Locate the cell with the specified text and output its (X, Y) center coordinate. 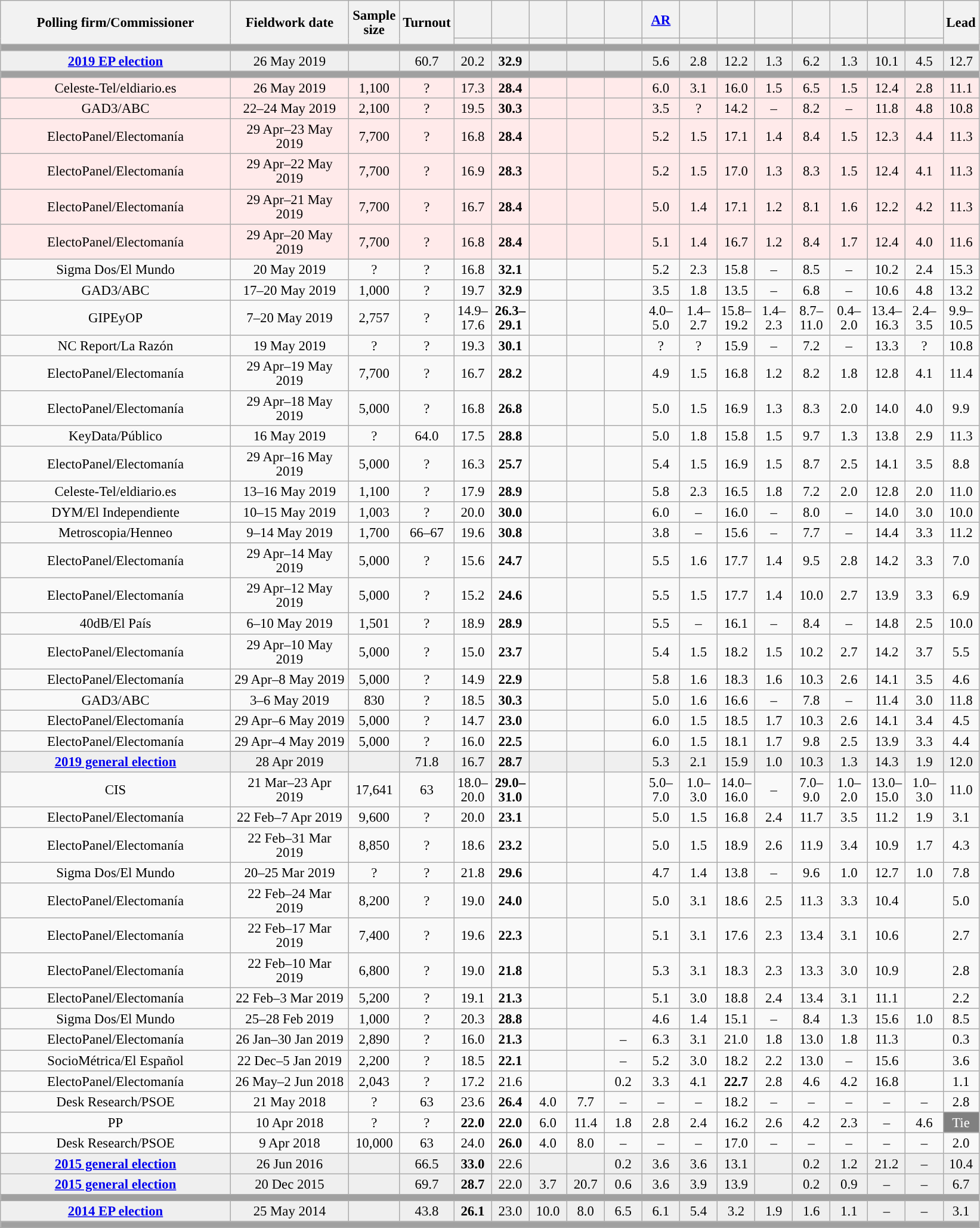
Sample size (374, 23)
11.6 (961, 241)
5.0–7.0 (661, 790)
8.7–11.0 (811, 317)
9.8 (811, 741)
0.4–2.0 (849, 317)
66.5 (427, 1164)
NC Report/La Razón (116, 346)
Turnout (427, 23)
6–10 May 2019 (289, 624)
20.2 (472, 61)
22 Feb–10 Mar 2019 (289, 970)
22.1 (511, 1061)
CIS (116, 790)
30.1 (511, 346)
13.0–15.0 (886, 790)
22 Dec–5 Jan 2019 (289, 1061)
20.3 (472, 1019)
8.1 (811, 206)
9.7 (811, 436)
1,003 (374, 512)
30.8 (511, 533)
40dB/El País (116, 624)
30.0 (511, 512)
13–16 May 2019 (289, 492)
AR (661, 19)
13.5 (736, 290)
23.2 (511, 845)
22 Feb–3 Mar 2019 (289, 999)
20 Dec 2015 (289, 1184)
25.7 (511, 464)
12.0 (961, 761)
17.5 (472, 436)
6.1 (661, 1211)
Polling firm/Commissioner (116, 23)
18.1 (736, 741)
19.5 (472, 109)
8,200 (374, 901)
19.3 (472, 346)
29 Apr–8 May 2019 (289, 679)
19 May 2019 (289, 346)
15.8–19.2 (736, 317)
22.5 (511, 741)
8.8 (961, 464)
14.7 (472, 721)
1,700 (374, 533)
3.8 (661, 533)
5.6 (661, 61)
24.7 (511, 561)
8,850 (374, 845)
21 Mar–23 Apr 2019 (289, 790)
4.3 (961, 845)
10,000 (374, 1143)
22.7 (736, 1081)
9 Apr 2018 (289, 1143)
21.2 (886, 1164)
9.5 (811, 561)
4.9 (661, 374)
16.5 (736, 492)
18.8 (736, 999)
11.9 (811, 845)
17.6 (736, 936)
15.0 (472, 652)
7,400 (374, 936)
26.8 (511, 408)
26.1 (472, 1211)
14.9 (472, 679)
6.3 (661, 1039)
22 Feb–31 Mar 2019 (289, 845)
64.0 (427, 436)
29.0–31.0 (511, 790)
3.9 (698, 1184)
4.7 (661, 874)
SocioMétrica/El Español (116, 1061)
2019 general election (116, 761)
6.9 (961, 596)
2019 EP election (116, 61)
1.4–2.3 (774, 317)
23.1 (511, 817)
29 Apr–21 May 2019 (289, 206)
21.0 (736, 1039)
0.9 (849, 1184)
2,043 (374, 1081)
25–28 Feb 2019 (289, 1019)
6,800 (374, 970)
26 Jan–30 Jan 2019 (289, 1039)
29 Apr–20 May 2019 (289, 241)
22 Feb–7 Apr 2019 (289, 817)
DYM/El Independiente (116, 512)
20 May 2019 (289, 270)
19.1 (472, 999)
830 (374, 699)
16.6 (736, 699)
11.7 (811, 817)
8.7 (811, 464)
Metroscopia/Henneo (116, 533)
60.7 (427, 61)
0.6 (623, 1184)
43.8 (427, 1211)
17.9 (472, 492)
PP (116, 1122)
17,641 (374, 790)
5,200 (374, 999)
GIPEyOP (116, 317)
26.4 (511, 1102)
23.6 (472, 1102)
4.0–5.0 (661, 317)
18.0–20.0 (472, 790)
10 Apr 2018 (289, 1122)
9.9–10.5 (961, 317)
33.0 (472, 1164)
2.4–3.5 (925, 317)
15.3 (961, 270)
2014 EP election (116, 1211)
29 Apr–6 May 2019 (289, 721)
22 Feb–24 Mar 2019 (289, 901)
1,501 (374, 624)
20.7 (586, 1184)
13.4–16.3 (886, 317)
7–20 May 2019 (289, 317)
32.1 (511, 270)
29 Apr–19 May 2019 (289, 374)
7.0 (961, 561)
71.8 (427, 761)
17–20 May 2019 (289, 290)
3.2 (736, 1211)
25 May 2014 (289, 1211)
7.0–9.0 (811, 790)
19.7 (472, 290)
3–6 May 2019 (289, 699)
14.8 (886, 624)
17.3 (472, 88)
1.4–2.7 (698, 317)
9.9 (961, 408)
66–67 (427, 533)
22.9 (511, 679)
6.7 (961, 1184)
9,600 (374, 817)
26.3–29.1 (511, 317)
2.1 (698, 761)
15.1 (736, 1019)
Lead (961, 23)
26.0 (511, 1143)
28.2 (511, 374)
29 Apr–16 May 2019 (289, 464)
2,100 (374, 109)
13.1 (736, 1164)
29 Apr–23 May 2019 (289, 137)
2.9 (925, 436)
24.6 (511, 596)
29 Apr–12 May 2019 (289, 596)
16 May 2019 (289, 436)
29.6 (511, 874)
29 Apr–4 May 2019 (289, 741)
12.3 (886, 137)
29 Apr–18 May 2019 (289, 408)
10–15 May 2019 (289, 512)
14.4 (886, 533)
2,200 (374, 1061)
0.3 (961, 1039)
16.3 (472, 464)
13.2 (961, 290)
21 May 2018 (289, 1102)
22.3 (511, 936)
2,757 (374, 317)
29 Apr–10 May 2019 (289, 652)
Fieldwork date (289, 23)
69.7 (427, 1184)
22.6 (511, 1164)
2,890 (374, 1039)
1.0–2.0 (849, 790)
26 Jun 2016 (289, 1164)
15.2 (472, 596)
9–14 May 2019 (289, 533)
KeyData/Público (116, 436)
10.1 (886, 61)
22–24 May 2019 (289, 109)
22 Feb–17 Mar 2019 (289, 936)
26 May–2 Jun 2018 (289, 1081)
17.2 (472, 1081)
14.0–16.0 (736, 790)
9.6 (811, 874)
23.7 (511, 652)
6.2 (811, 61)
Tie (961, 1122)
16.2 (736, 1122)
29 Apr–14 May 2019 (289, 561)
28 Apr 2019 (289, 761)
6.8 (811, 290)
20–25 Mar 2019 (289, 874)
14.3 (886, 761)
16.1 (736, 624)
14.9–17.6 (472, 317)
29 Apr–22 May 2019 (289, 172)
28.3 (511, 172)
21.6 (511, 1081)
